Return [X, Y] of the center of cell containing provided text 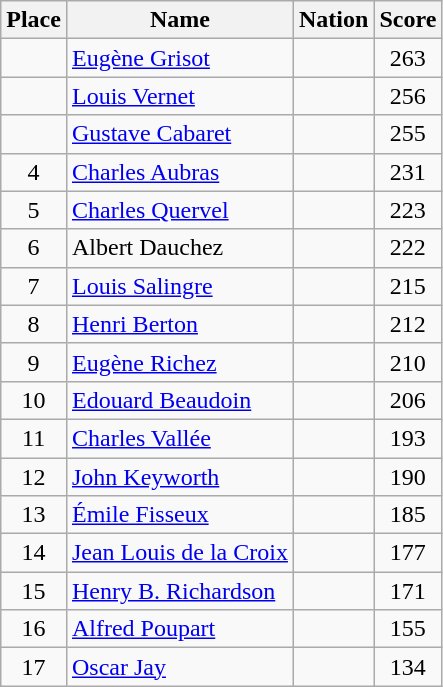
John Keyworth [180, 477]
6 [34, 248]
Charles Vallée [180, 438]
Charles Quervel [180, 210]
Gustave Cabaret [180, 134]
14 [34, 553]
210 [408, 362]
15 [34, 591]
Émile Fisseux [180, 515]
Place [34, 20]
212 [408, 324]
Henri Berton [180, 324]
5 [34, 210]
8 [34, 324]
223 [408, 210]
Eugène Grisot [180, 58]
215 [408, 286]
17 [34, 667]
Alfred Poupart [180, 629]
Score [408, 20]
10 [34, 400]
Louis Salingre [180, 286]
7 [34, 286]
12 [34, 477]
13 [34, 515]
193 [408, 438]
Eugène Richez [180, 362]
Henry B. Richardson [180, 591]
Charles Aubras [180, 172]
Louis Vernet [180, 96]
177 [408, 553]
134 [408, 667]
Oscar Jay [180, 667]
255 [408, 134]
16 [34, 629]
155 [408, 629]
Jean Louis de la Croix [180, 553]
231 [408, 172]
9 [34, 362]
4 [34, 172]
Edouard Beaudoin [180, 400]
222 [408, 248]
185 [408, 515]
263 [408, 58]
256 [408, 96]
Nation [333, 20]
Albert Dauchez [180, 248]
11 [34, 438]
190 [408, 477]
206 [408, 400]
Name [180, 20]
171 [408, 591]
